Detect which cell encompasses the target text, then output its [X, Y] center coordinate. 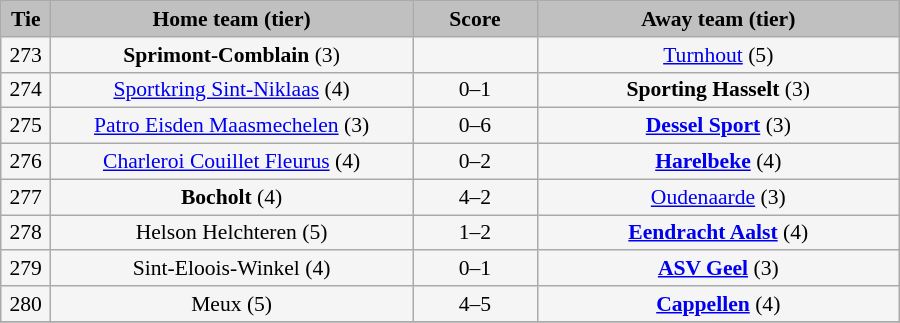
Tie [26, 19]
278 [26, 233]
279 [26, 269]
274 [26, 90]
Charleroi Couillet Fleurus (4) [232, 162]
Eendracht Aalst (4) [718, 233]
Oudenaarde (3) [718, 197]
280 [26, 304]
Sporting Hasselt (3) [718, 90]
ASV Geel (3) [718, 269]
Dessel Sport (3) [718, 126]
4–2 [476, 197]
Away team (tier) [718, 19]
Harelbeke (4) [718, 162]
275 [26, 126]
Sportkring Sint-Niklaas (4) [232, 90]
Cappellen (4) [718, 304]
0–2 [476, 162]
Score [476, 19]
277 [26, 197]
Sprimont-Comblain (3) [232, 55]
Patro Eisden Maasmechelen (3) [232, 126]
1–2 [476, 233]
Sint-Eloois-Winkel (4) [232, 269]
Bocholt (4) [232, 197]
276 [26, 162]
Meux (5) [232, 304]
4–5 [476, 304]
Turnhout (5) [718, 55]
273 [26, 55]
Helson Helchteren (5) [232, 233]
Home team (tier) [232, 19]
0–6 [476, 126]
